Locate the cell with the specified text and output its [x, y] center coordinate. 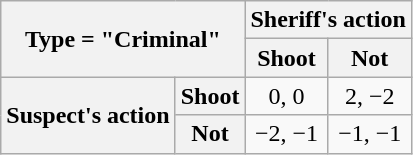
Type = "Criminal" [123, 39]
Sheriff's action [328, 20]
2, −2 [370, 96]
−1, −1 [370, 134]
Suspect's action [88, 115]
−2, −1 [286, 134]
0, 0 [286, 96]
